Return the [x, y] coordinate for the center point of the cell that contains the specified text.  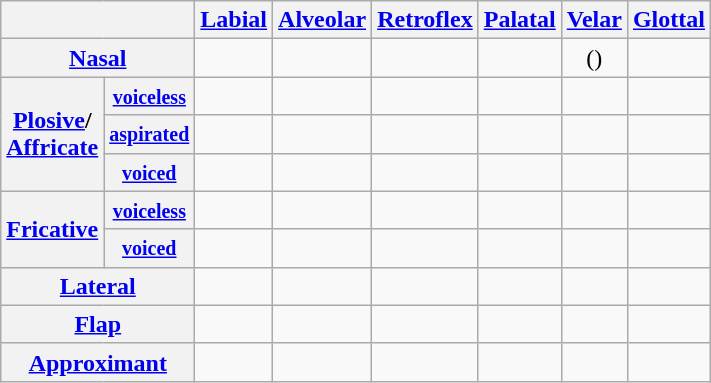
Retroflex [426, 20]
Fricative [52, 229]
() [594, 58]
Alveolar [322, 20]
Flap [98, 324]
Lateral [98, 286]
Nasal [98, 58]
Plosive/Affricate [52, 134]
Velar [594, 20]
Approximant [98, 362]
Palatal [520, 20]
Glottal [668, 20]
Labial [234, 20]
aspirated [150, 134]
